From the cell containing the given text, extract its center point as [x, y] coordinate. 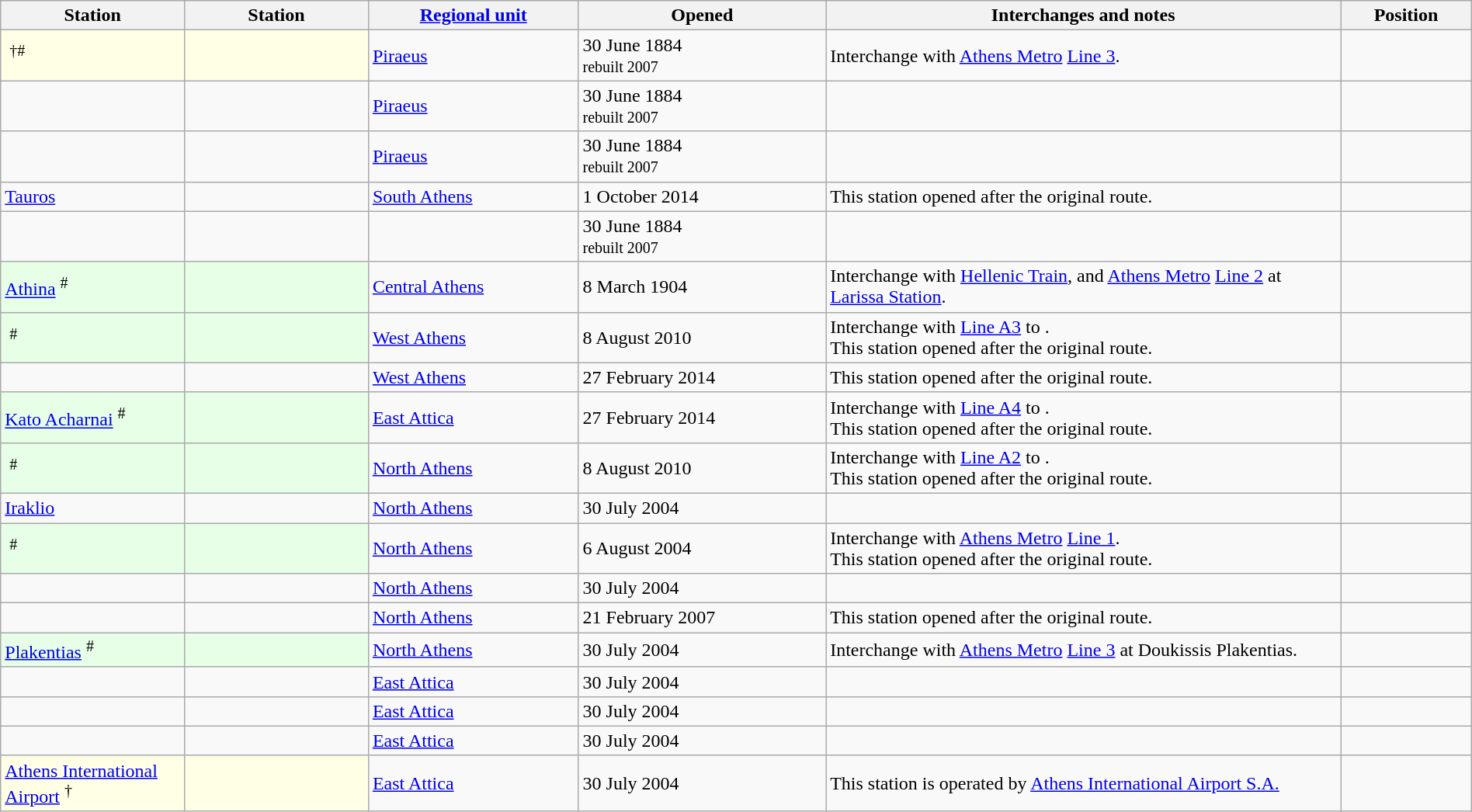
Iraklio [93, 508]
Interchange with Hellenic Train, and Athens Metro Line 2 at Larissa Station. [1084, 287]
Athina # [93, 287]
Plakentias # [93, 651]
Athens International Airport † [93, 783]
Kato Acharnai # [93, 418]
Interchange with Athens Metro Line 3. [1084, 56]
Opened [702, 16]
Interchange with Line A2 to .This station opened after the original route. [1084, 467]
8 March 1904 [702, 287]
1 October 2014 [702, 196]
Interchange with Line A4 to .This station opened after the original route. [1084, 418]
6 August 2004 [702, 548]
Interchange with Athens Metro Line 3 at Doukissis Plakentias. [1084, 651]
Interchange with Athens Metro Line 1.This station opened after the original route. [1084, 548]
South Athens [474, 196]
†# [93, 56]
Interchange with Line A3 to .This station opened after the original route. [1084, 337]
Position [1407, 16]
21 February 2007 [702, 618]
Tauros [93, 196]
Interchanges and notes [1084, 16]
This station is operated by Athens International Airport S.A. [1084, 783]
Regional unit [474, 16]
Central Athens [474, 287]
